Determine the (x, y) coordinate at the center of the cell enclosing the given text.  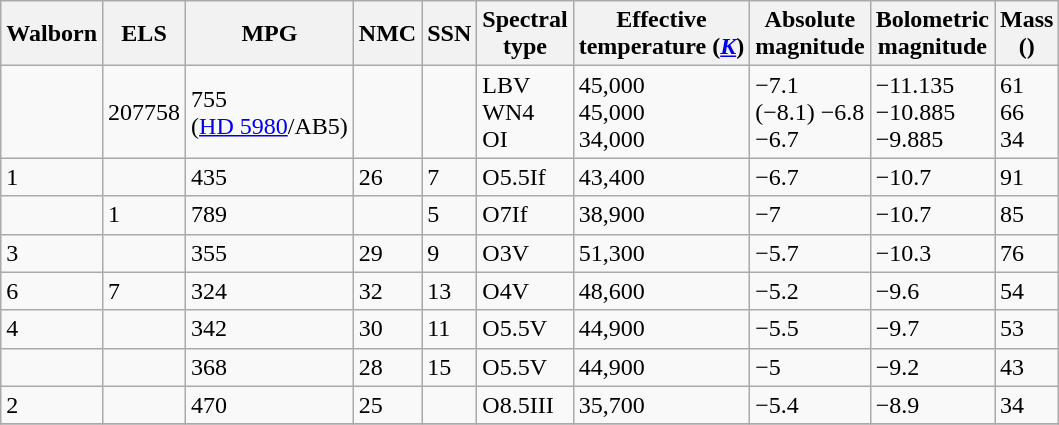
−9.2 (932, 367)
29 (387, 253)
2 (52, 405)
−11.135−10.885−9.885 (932, 112)
355 (270, 253)
85 (1026, 215)
Mass() (1026, 34)
342 (270, 329)
−8.9 (932, 405)
91 (1026, 177)
Spectraltype (525, 34)
35,700 (662, 405)
O5.5If (525, 177)
13 (450, 291)
435 (270, 177)
43,400 (662, 177)
−5.5 (810, 329)
54 (1026, 291)
368 (270, 367)
789 (270, 215)
−5.7 (810, 253)
25 (387, 405)
O3V (525, 253)
43 (1026, 367)
76 (1026, 253)
9 (450, 253)
LBVWN4OI (525, 112)
−6.7 (810, 177)
SSN (450, 34)
Bolometricmagnitude (932, 34)
−9.7 (932, 329)
11 (450, 329)
−5.4 (810, 405)
−10.3 (932, 253)
30 (387, 329)
26 (387, 177)
MPG (270, 34)
48,600 (662, 291)
470 (270, 405)
−7 (810, 215)
4 (52, 329)
207758 (144, 112)
53 (1026, 329)
3 (52, 253)
324 (270, 291)
6 (52, 291)
−9.6 (932, 291)
38,900 (662, 215)
O7If (525, 215)
−7.1(−8.1) −6.8−6.7 (810, 112)
616634 (1026, 112)
Effectivetemperature (K) (662, 34)
28 (387, 367)
NMC (387, 34)
32 (387, 291)
755(HD 5980/AB5) (270, 112)
Absolutemagnitude (810, 34)
34 (1026, 405)
5 (450, 215)
45,00045,00034,000 (662, 112)
O8.5III (525, 405)
15 (450, 367)
O4V (525, 291)
Walborn (52, 34)
−5.2 (810, 291)
ELS (144, 34)
51,300 (662, 253)
−5 (810, 367)
